Extract the (X, Y) coordinate from the center of the cell holding the provided text.  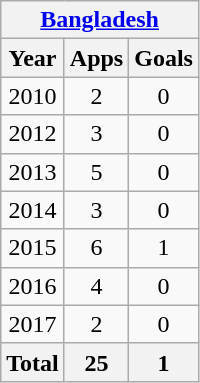
Total (33, 362)
2013 (33, 172)
2012 (33, 134)
2010 (33, 96)
2017 (33, 324)
Year (33, 58)
2014 (33, 210)
25 (96, 362)
Bangladesh (100, 20)
6 (96, 248)
4 (96, 286)
5 (96, 172)
Goals (164, 58)
Apps (96, 58)
2015 (33, 248)
2016 (33, 286)
